Determine the (X, Y) coordinate at the center of the cell enclosing the given text.  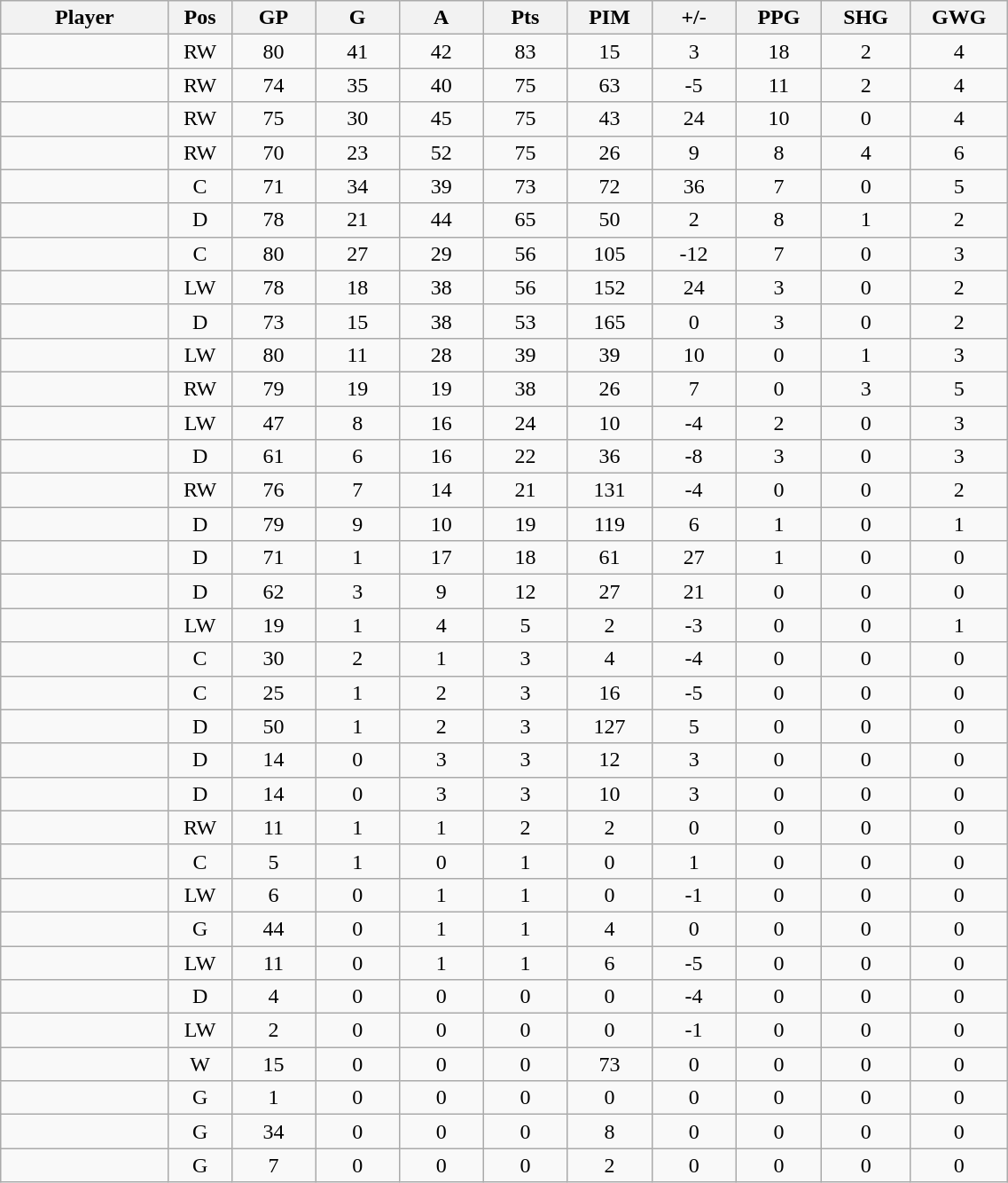
47 (273, 423)
70 (273, 153)
83 (525, 51)
GP (273, 18)
23 (358, 153)
W (200, 1064)
127 (610, 726)
SHG (866, 18)
131 (610, 490)
A (441, 18)
Pts (525, 18)
119 (610, 524)
63 (610, 85)
74 (273, 85)
25 (273, 693)
-12 (693, 254)
-8 (693, 457)
PPG (778, 18)
62 (273, 591)
22 (525, 457)
43 (610, 119)
152 (610, 287)
+/- (693, 18)
65 (525, 220)
53 (525, 321)
41 (358, 51)
Player (85, 18)
28 (441, 355)
-3 (693, 625)
42 (441, 51)
45 (441, 119)
GWG (958, 18)
29 (441, 254)
165 (610, 321)
76 (273, 490)
35 (358, 85)
72 (610, 186)
17 (441, 558)
52 (441, 153)
Pos (200, 18)
40 (441, 85)
PIM (610, 18)
105 (610, 254)
